From the cell containing the given text, extract its center point as (x, y) coordinate. 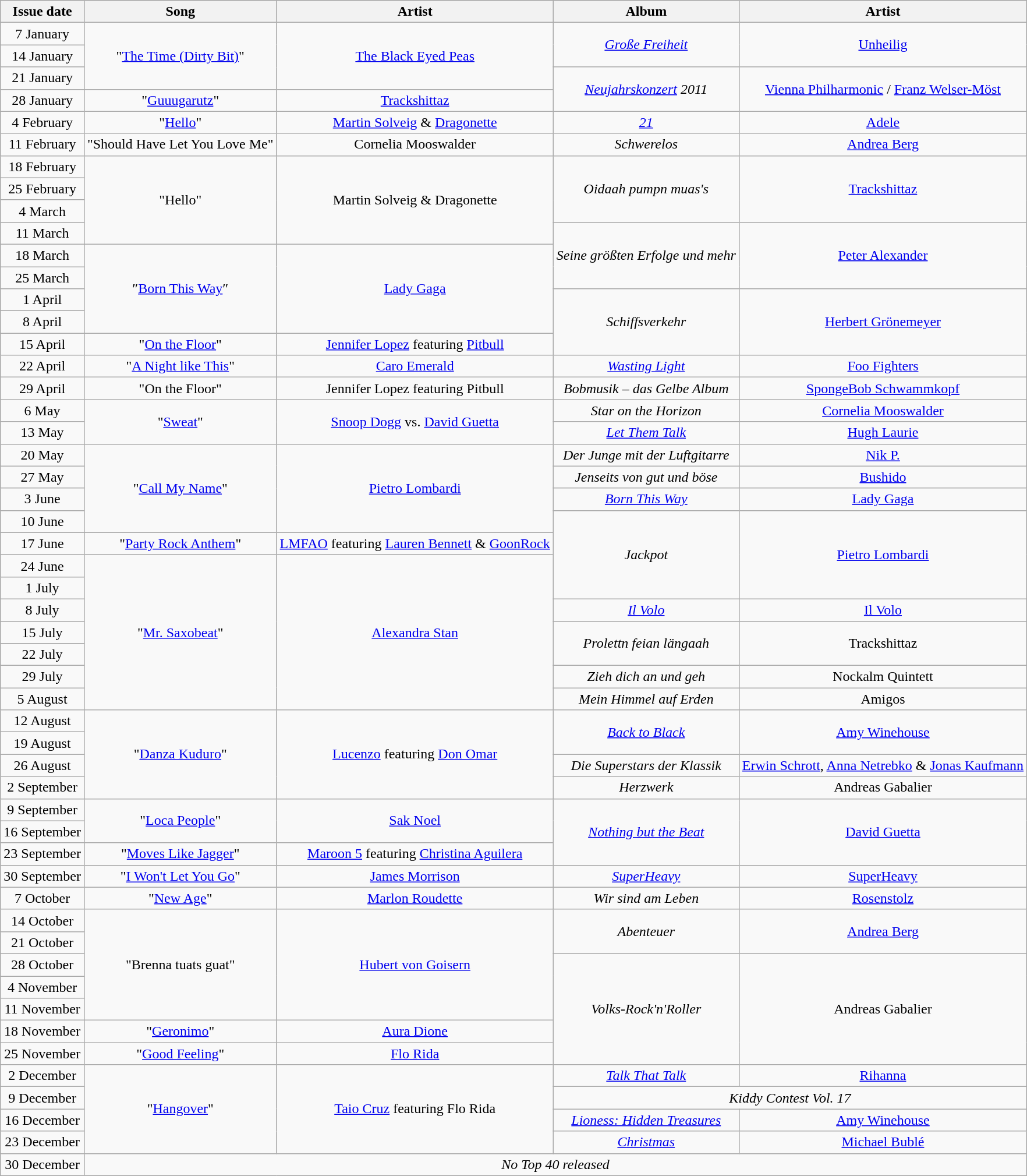
2 December (43, 1076)
"Call My Name" (180, 488)
Alexandra Stan (415, 632)
Herzwerk (646, 787)
Mein Himmel auf Erden (646, 699)
Nothing but the Beat (646, 832)
17 June (43, 543)
"I Won't Let You Go" (180, 876)
Flo Rida (415, 1054)
Lucenzo featuring Don Omar (415, 754)
2 September (43, 787)
Kiddy Contest Vol. 17 (789, 1098)
Vienna Philharmonic / Franz Welser-Möst (883, 89)
12 August (43, 721)
"New Age" (180, 898)
14 October (43, 920)
"Party Rock Anthem" (180, 543)
4 March (43, 211)
Bobmusik – das Gelbe Album (646, 389)
13 May (43, 433)
23 September (43, 854)
Rosenstolz (883, 898)
Oidaah pumpn muas's (646, 189)
30 December (43, 1164)
″Born This Way″ (180, 288)
15 July (43, 632)
5 August (43, 699)
"Danza Kuduro" (180, 754)
Peter Alexander (883, 255)
24 June (43, 566)
Marlon Roudette (415, 898)
Herbert Grönemeyer (883, 322)
"Moves Like Jagger" (180, 854)
7 January (43, 34)
Erwin Schrott, Anna Netrebko & Jonas Kaufmann (883, 765)
Große Freiheit (646, 45)
Star on the Horizon (646, 411)
21 January (43, 78)
29 April (43, 389)
Lioness: Hidden Treasures (646, 1120)
Back to Black (646, 732)
8 April (43, 322)
"Guuugarutz" (180, 100)
Caro Emerald (415, 366)
21 (646, 122)
23 December (43, 1142)
Album (646, 12)
"Brenna tuats guat" (180, 965)
Born This Way (646, 499)
Wir sind am Leben (646, 898)
Sak Noel (415, 821)
"Hangover" (180, 1109)
1 July (43, 588)
28 January (43, 100)
4 November (43, 987)
"Should Have Let You Love Me" (180, 144)
Let Them Talk (646, 433)
Wasting Light (646, 366)
Abenteuer (646, 931)
"Geronimo" (180, 1032)
6 May (43, 411)
"Good Feeling" (180, 1054)
Aura Dione (415, 1032)
Issue date (43, 12)
28 October (43, 965)
27 May (43, 477)
22 April (43, 366)
4 February (43, 122)
25 February (43, 189)
7 October (43, 898)
20 May (43, 455)
25 November (43, 1054)
Maroon 5 featuring Christina Aguilera (415, 854)
30 September (43, 876)
10 June (43, 521)
Bushido (883, 477)
26 August (43, 765)
Michael Bublé (883, 1142)
Neujahrskonzert 2011 (646, 89)
"Loca People" (180, 821)
"A Night like This" (180, 366)
Unheilig (883, 45)
18 February (43, 167)
Christmas (646, 1142)
Foo Fighters (883, 366)
15 April (43, 344)
Hubert von Goisern (415, 965)
SpongeBob Schwammkopf (883, 389)
The Black Eyed Peas (415, 56)
14 January (43, 56)
"Sweat" (180, 422)
21 October (43, 942)
18 March (43, 255)
19 August (43, 743)
Taio Cruz featuring Flo Rida (415, 1109)
Schiffsverkehr (646, 322)
No Top 40 released (555, 1164)
"Mr. Saxobeat" (180, 632)
Der Junge mit der Luftgitarre (646, 455)
Nik P. (883, 455)
Song (180, 12)
11 March (43, 233)
Zieh dich an und geh (646, 677)
Snoop Dogg vs. David Guetta (415, 422)
Die Superstars der Klassik (646, 765)
LMFAO featuring Lauren Bennett & GoonRock (415, 543)
9 December (43, 1098)
11 November (43, 1009)
1 April (43, 300)
Rihanna (883, 1076)
16 September (43, 832)
Jenseits von gut und böse (646, 477)
James Morrison (415, 876)
"The Time (Dirty Bit)" (180, 56)
Seine größten Erfolge und mehr (646, 255)
22 July (43, 655)
Hugh Laurie (883, 433)
29 July (43, 677)
Jackpot (646, 555)
Nockalm Quintett (883, 677)
18 November (43, 1032)
3 June (43, 499)
David Guetta (883, 832)
Talk That Talk (646, 1076)
Prolettn feian längaah (646, 643)
Volks-Rock'n'Roller (646, 1009)
Adele (883, 122)
9 September (43, 810)
Schwerelos (646, 144)
25 March (43, 278)
Amigos (883, 699)
8 July (43, 610)
16 December (43, 1120)
11 February (43, 144)
